Pinpoint the cell where the given text exists, returning its [x, y] midpoint coordinate. 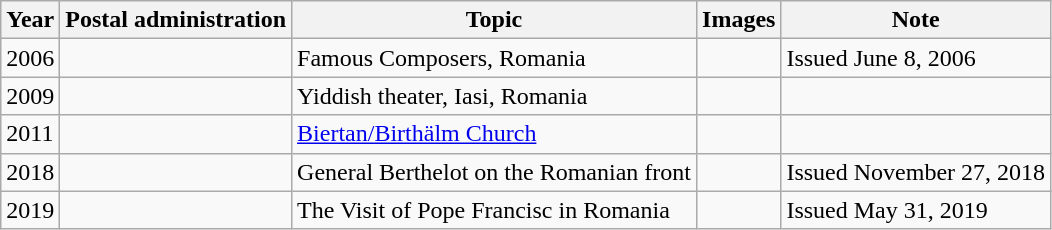
2019 [30, 210]
2009 [30, 96]
Images [739, 20]
Issued November 27, 2018 [916, 172]
Note [916, 20]
General Berthelot on the Romanian front [494, 172]
2018 [30, 172]
Topic [494, 20]
Postal administration [176, 20]
Year [30, 20]
Famous Composers, Romania [494, 58]
2011 [30, 134]
Issued May 31, 2019 [916, 210]
Biertan/Birthälm Church [494, 134]
Issued June 8, 2006 [916, 58]
2006 [30, 58]
Yiddish theater, Iasi, Romania [494, 96]
The Visit of Pope Francisc in Romania [494, 210]
